Search for the cell housing the specified text and yield its [x, y] center coordinate. 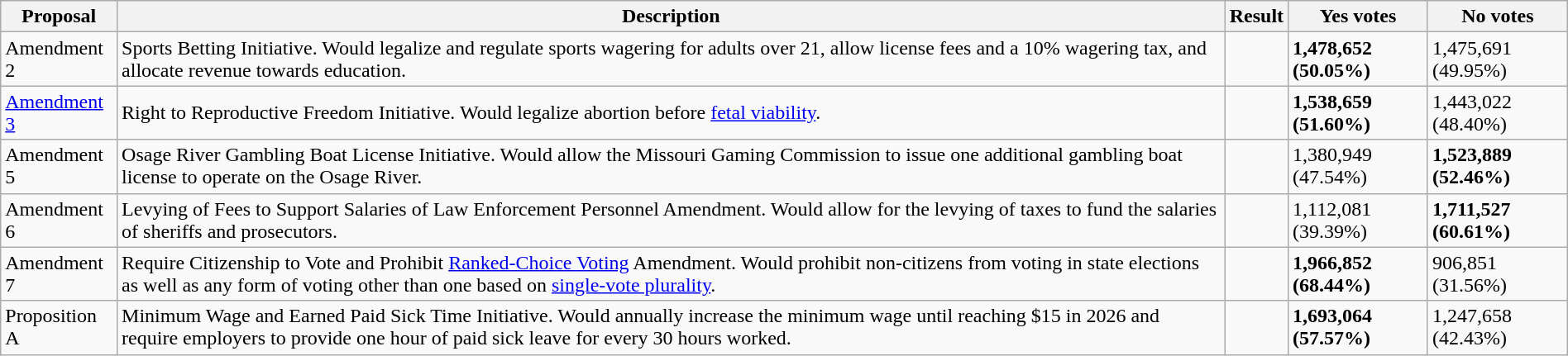
1,711,527 (60.61%) [1497, 220]
1,523,889 (52.46%) [1497, 167]
Proposal [60, 17]
1,380,949 (47.54%) [1358, 167]
No votes [1497, 17]
Amendment 6 [60, 220]
Proposition A [60, 327]
906,851 (31.56%) [1497, 274]
Right to Reproductive Freedom Initiative. Would legalize abortion before fetal viability. [672, 112]
Amendment 3 [60, 112]
Amendment 2 [60, 59]
Description [672, 17]
1,443,022 (48.40%) [1497, 112]
Yes votes [1358, 17]
1,247,658 (42.43%) [1497, 327]
1,538,659 (51.60%) [1358, 112]
1,478,652 (50.05%) [1358, 59]
Result [1256, 17]
1,693,064 (57.57%) [1358, 327]
Amendment 5 [60, 167]
1,475,691 (49.95%) [1497, 59]
Amendment 7 [60, 274]
1,966,852 (68.44%) [1358, 274]
1,112,081 (39.39%) [1358, 220]
